Identify which cell holds the provided text, then report its (x, y) central coordinate. 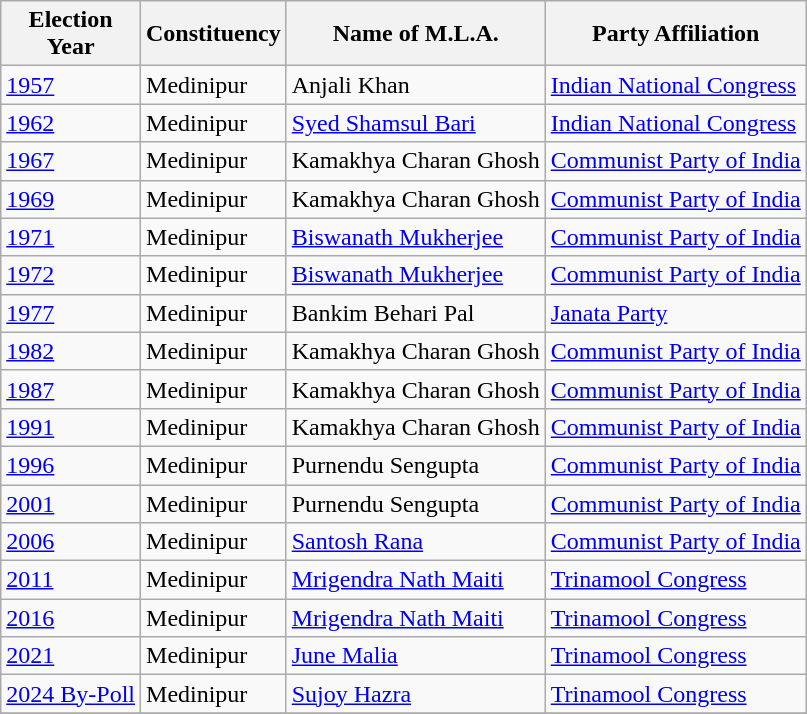
2024 By-Poll (71, 694)
June Malia (416, 656)
1991 (71, 427)
2016 (71, 618)
1982 (71, 351)
1987 (71, 389)
Name of M.L.A. (416, 34)
Election Year (71, 34)
2006 (71, 542)
1967 (71, 161)
1962 (71, 123)
1971 (71, 237)
Bankim Behari Pal (416, 313)
Santosh Rana (416, 542)
1957 (71, 85)
Syed Shamsul Bari (416, 123)
2001 (71, 503)
1972 (71, 275)
1969 (71, 199)
2011 (71, 580)
Party Affiliation (676, 34)
Anjali Khan (416, 85)
2021 (71, 656)
Sujoy Hazra (416, 694)
Constituency (214, 34)
1977 (71, 313)
Janata Party (676, 313)
1996 (71, 465)
